Output the [X, Y] coordinate of the center of the cell containing the given text.  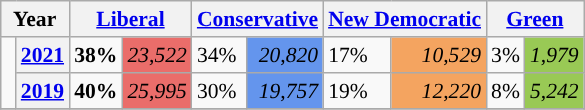
1,979 [554, 55]
12,220 [438, 91]
23,522 [156, 55]
40% [96, 91]
20,820 [286, 55]
Conservative [258, 19]
Year [34, 19]
8% [506, 91]
30% [220, 91]
25,995 [156, 91]
38% [96, 55]
34% [220, 55]
New Democratic [404, 19]
19,757 [286, 91]
Green [535, 19]
17% [357, 55]
10,529 [438, 55]
19% [357, 91]
Liberal [130, 19]
3% [506, 55]
5,242 [554, 91]
2019 [42, 91]
2021 [42, 55]
